Extract the [X, Y] coordinate from the center of the cell holding the provided text.  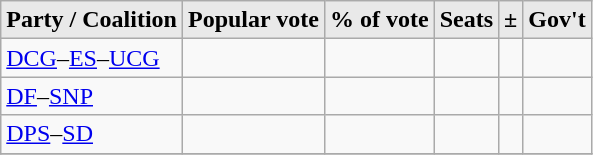
± [511, 20]
DPS–SD [92, 134]
DF–SNP [92, 96]
Seats [466, 20]
Gov't [557, 20]
Popular vote [253, 20]
Party / Coalition [92, 20]
% of vote [379, 20]
DCG–ES–UCG [92, 58]
